Detect which cell encompasses the target text, then output its [X, Y] center coordinate. 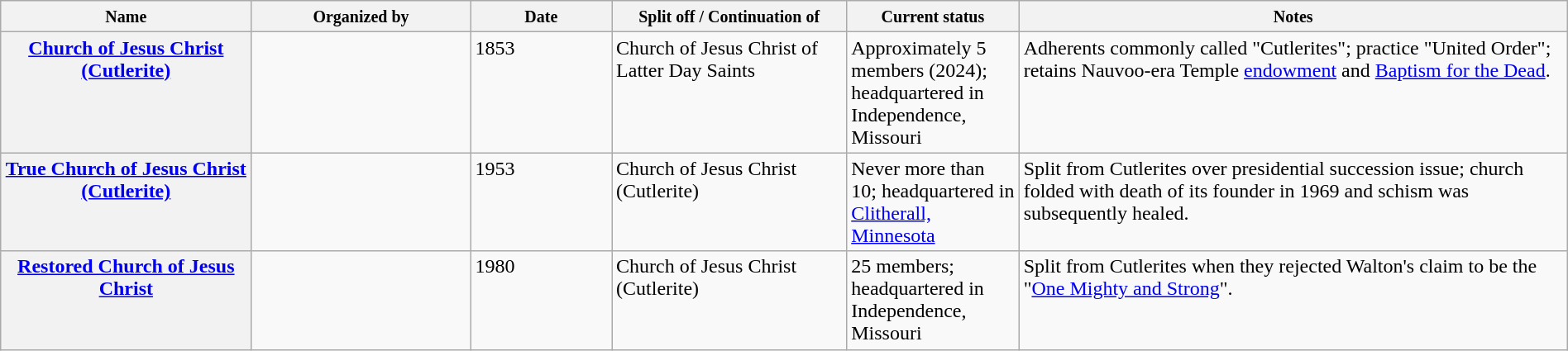
Split from Cutlerites over presidential succession issue; church folded with death of its founder in 1969 and schism was subsequently healed. [1293, 202]
Adherents commonly called "Cutlerites"; practice "United Order"; retains Nauvoo-era Temple endowment and Baptism for the Dead. [1293, 92]
1853 [541, 92]
Current status [933, 17]
Approximately 5 members (2024); headquartered in Independence, Missouri [933, 92]
Date [541, 17]
Never more than 10; headquartered in Clitherall, Minnesota [933, 202]
Split off / Continuation of [729, 17]
Notes [1293, 17]
Church of Jesus Christ of Latter Day Saints [729, 92]
Restored Church of Jesus Christ [126, 301]
25 members; headquartered in Independence, Missouri [933, 301]
True Church of Jesus Christ (Cutlerite) [126, 202]
1953 [541, 202]
Split from Cutlerites when they rejected Walton's claim to be the "One Mighty and Strong". [1293, 301]
1980 [541, 301]
Name [126, 17]
Organized by [361, 17]
